Extract the [x, y] coordinate from the center of the cell holding the provided text.  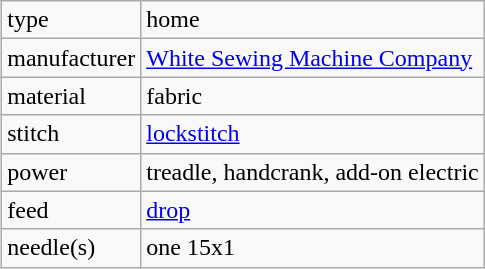
material [72, 96]
treadle, handcrank, add-on electric [313, 172]
one 15x1 [313, 248]
type [72, 20]
lockstitch [313, 134]
needle(s) [72, 248]
power [72, 172]
fabric [313, 96]
drop [313, 210]
feed [72, 210]
manufacturer [72, 58]
home [313, 20]
White Sewing Machine Company [313, 58]
stitch [72, 134]
